Pinpoint the cell where the given text exists, returning its [x, y] midpoint coordinate. 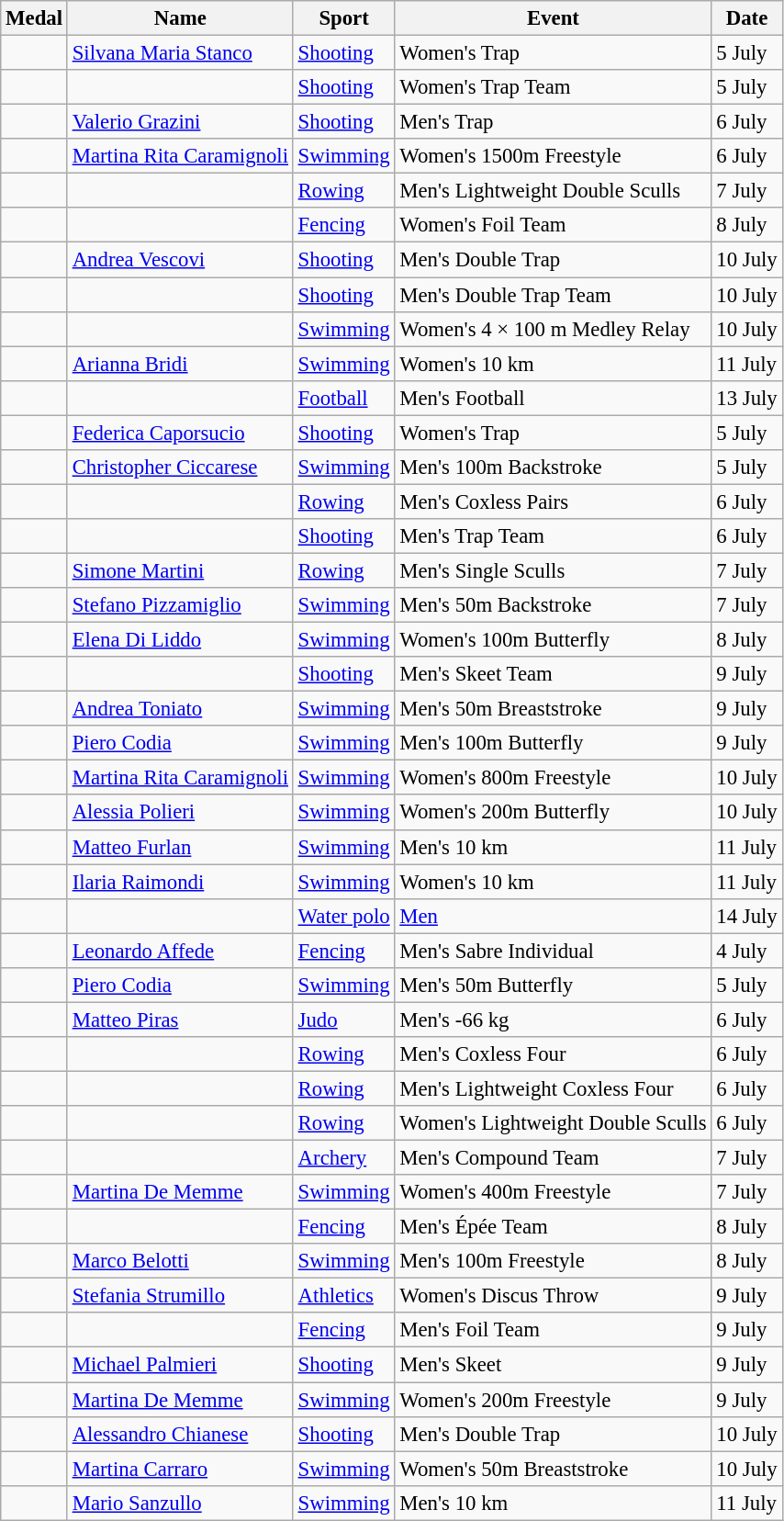
Federica Caporsucio [180, 433]
Men's Sabre Individual [553, 951]
Alessia Polieri [180, 813]
Medal [35, 18]
Silvana Maria Stanco [180, 53]
Martina Carraro [180, 1469]
Stefania Strumillo [180, 1296]
Football [343, 398]
Women's 400m Freestyle [553, 1192]
Sport [343, 18]
Women's 800m Freestyle [553, 778]
Men's Lightweight Double Sculls [553, 191]
Women's 200m Butterfly [553, 813]
Michael Palmieri [180, 1365]
Valerio Grazini [180, 122]
Andrea Vescovi [180, 260]
Women's Foil Team [553, 225]
13 July [747, 398]
Athletics [343, 1296]
14 July [747, 916]
Men's 50m Breaststroke [553, 709]
Men's -66 kg [553, 1020]
Name [180, 18]
Men's Coxless Four [553, 1054]
Men's Lightweight Coxless Four [553, 1088]
Stefano Pizzamiglio [180, 605]
Men's Skeet Team [553, 674]
Men's Single Sculls [553, 570]
Men's Coxless Pairs [553, 501]
Men's Trap [553, 122]
Women's Lightweight Double Sculls [553, 1123]
Men's Compound Team [553, 1158]
Arianna Bridi [180, 364]
Men's Double Trap Team [553, 295]
Women's 100m Butterfly [553, 640]
Men's Trap Team [553, 536]
Women's Discus Throw [553, 1296]
Judo [343, 1020]
Christopher Ciccarese [180, 468]
Women's Trap Team [553, 87]
Men's 100m Freestyle [553, 1261]
Archery [343, 1158]
Women's 200m Freestyle [553, 1400]
Men's 100m Backstroke [553, 468]
Matteo Furlan [180, 847]
Men [553, 916]
Mario Sanzullo [180, 1503]
Andrea Toniato [180, 709]
Ilaria Raimondi [180, 882]
Men's Skeet [553, 1365]
Leonardo Affede [180, 951]
Alessandro Chianese [180, 1434]
Men's 50m Butterfly [553, 986]
Women's 50m Breaststroke [553, 1469]
Event [553, 18]
Men's 50m Backstroke [553, 605]
4 July [747, 951]
Marco Belotti [180, 1261]
Men's Football [553, 398]
Men's 100m Butterfly [553, 743]
Men's Foil Team [553, 1331]
Matteo Piras [180, 1020]
Women's 1500m Freestyle [553, 156]
Men's Épée Team [553, 1227]
Elena Di Liddo [180, 640]
Simone Martini [180, 570]
Women's 4 × 100 m Medley Relay [553, 329]
Date [747, 18]
Water polo [343, 916]
